Determine the (X, Y) coordinate at the center of the cell enclosing the given text.  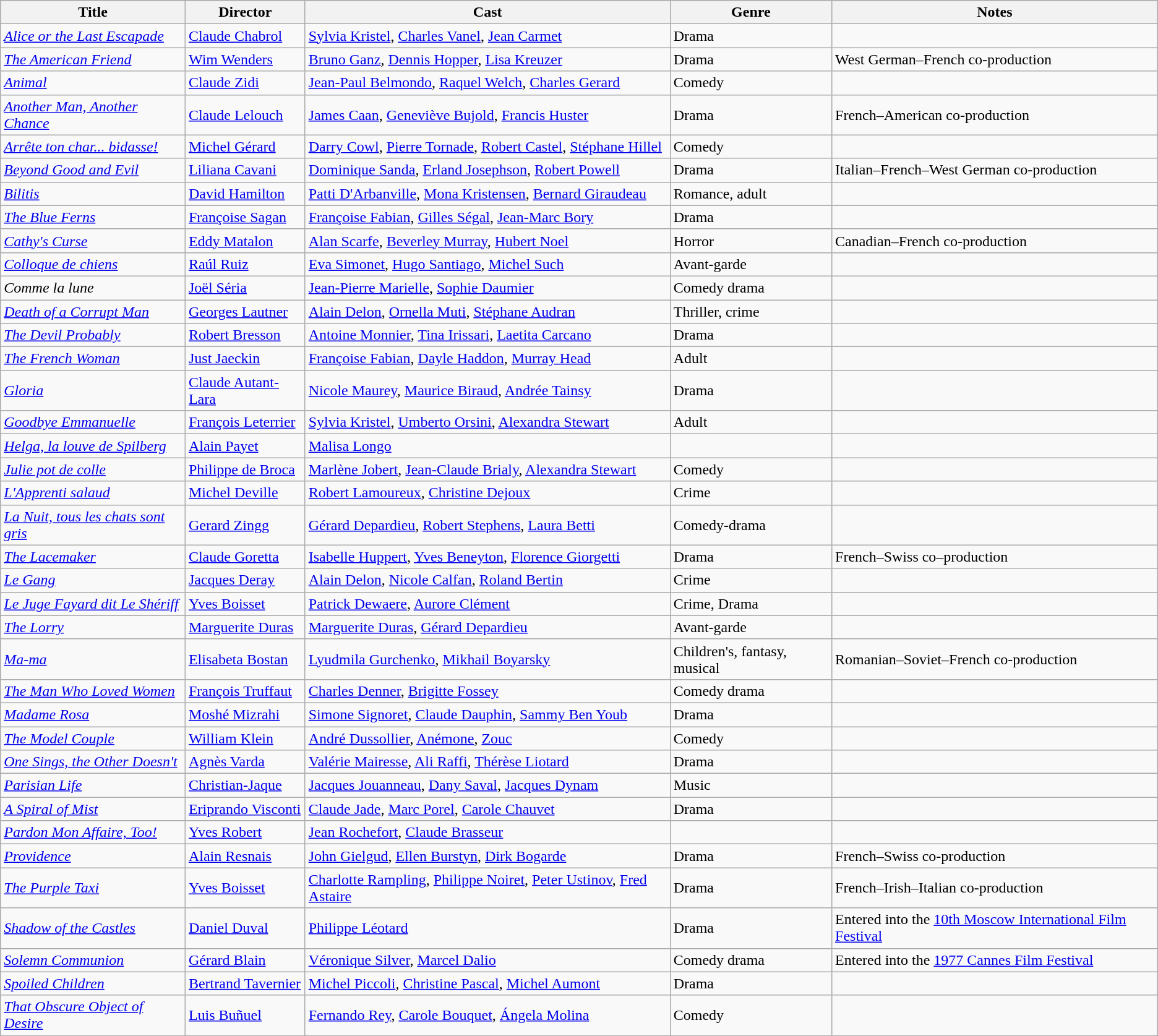
Another Man, Another Chance (93, 115)
Just Jaeckin (245, 359)
Claude Autant-Lara (245, 391)
Jean-Pierre Marielle, Sophie Daumier (487, 288)
Eriprando Visconti (245, 809)
Daniel Duval (245, 928)
Thriller, crime (751, 311)
Beyond Good and Evil (93, 170)
Helga, la louve de Spilberg (93, 446)
Le Juge Fayard dit Le Shériff (93, 604)
Joël Séria (245, 288)
Providence (93, 856)
Françoise Fabian, Gilles Ségal, Jean-Marc Bory (487, 217)
Comedy-drama (751, 524)
Solemn Communion (93, 960)
Spoiled Children (93, 983)
Genre (751, 12)
Parisian Life (93, 786)
Simone Signoret, Claude Dauphin, Sammy Ben Youb (487, 714)
Sylvia Kristel, Charles Vanel, Jean Carmet (487, 36)
Goodbye Emmanuelle (93, 422)
Alain Delon, Nicole Calfan, Roland Bertin (487, 580)
Alice or the Last Escapade (93, 36)
La Nuit, tous les chats sont gris (93, 524)
Alain Delon, Ornella Muti, Stéphane Audran (487, 311)
Claude Goretta (245, 557)
Patrick Dewaere, Aurore Clément (487, 604)
The Purple Taxi (93, 888)
Claude Zidi (245, 83)
Wim Wenders (245, 59)
Claude Chabrol (245, 36)
Jacques Deray (245, 580)
William Klein (245, 738)
The French Woman (93, 359)
French–American co-production (995, 115)
Robert Bresson (245, 335)
Sylvia Kristel, Umberto Orsini, Alexandra Stewart (487, 422)
Dominique Sanda, Erland Josephson, Robert Powell (487, 170)
The Devil Probably (93, 335)
Gerard Zingg (245, 524)
Claude Lelouch (245, 115)
Jean Rochefort, Claude Brasseur (487, 833)
Italian–French–West German co-production (995, 170)
Charlotte Rampling, Philippe Noiret, Peter Ustinov, Fred Astaire (487, 888)
Gérard Blain (245, 960)
Véronique Silver, Marcel Dalio (487, 960)
Romanian–Soviet–French co-production (995, 659)
Jacques Jouanneau, Dany Saval, Jacques Dynam (487, 786)
Romance, adult (751, 194)
John Gielgud, Ellen Burstyn, Dirk Bogarde (487, 856)
François Leterrier (245, 422)
Alain Resnais (245, 856)
Philippe de Broca (245, 469)
The Model Couple (93, 738)
Jean-Paul Belmondo, Raquel Welch, Charles Gerard (487, 83)
Alain Payet (245, 446)
Elisabeta Bostan (245, 659)
Luis Buñuel (245, 1016)
Charles Denner, Brigitte Fossey (487, 691)
One Sings, the Other Doesn't (93, 762)
Françoise Fabian, Dayle Haddon, Murray Head (487, 359)
Cathy's Curse (93, 241)
Ma-ma (93, 659)
Comme la lune (93, 288)
Alan Scarfe, Beverley Murray, Hubert Noel (487, 241)
Robert Lamoureux, Christine Dejoux (487, 493)
Colloque de chiens (93, 264)
L'Apprenti salaud (93, 493)
Philippe Léotard (487, 928)
Bilitis (93, 194)
French–Swiss co-production (995, 856)
The Man Who Loved Women (93, 691)
Gérard Depardieu, Robert Stephens, Laura Betti (487, 524)
Georges Lautner (245, 311)
Gloria (93, 391)
Bruno Ganz, Dennis Hopper, Lisa Kreuzer (487, 59)
The Lorry (93, 627)
Marlène Jobert, Jean-Claude Brialy, Alexandra Stewart (487, 469)
Title (93, 12)
French–Irish–Italian co-production (995, 888)
West German–French co-production (995, 59)
Agnès Varda (245, 762)
Canadian–French co-production (995, 241)
Entered into the 1977 Cannes Film Festival (995, 960)
Crime, Drama (751, 604)
André Dussollier, Anémone, Zouc (487, 738)
Malisa Longo (487, 446)
Bertrand Tavernier (245, 983)
François Truffaut (245, 691)
Moshé Mizrahi (245, 714)
The Lacemaker (93, 557)
Death of a Corrupt Man (93, 311)
Lyudmila Gurchenko, Mikhail Boyarsky (487, 659)
Madame Rosa (93, 714)
Darry Cowl, Pierre Tornade, Robert Castel, Stéphane Hillel (487, 147)
Animal (93, 83)
Michel Deville (245, 493)
Michel Gérard (245, 147)
The Blue Ferns (93, 217)
David Hamilton (245, 194)
Françoise Sagan (245, 217)
Isabelle Huppert, Yves Beneyton, Florence Giorgetti (487, 557)
Eva Simonet, Hugo Santiago, Michel Such (487, 264)
French–Swiss co–production (995, 557)
Fernando Rey, Carole Bouquet, Ángela Molina (487, 1016)
Yves Robert (245, 833)
A Spiral of Mist (93, 809)
Shadow of the Castles (93, 928)
That Obscure Object of Desire (93, 1016)
Antoine Monnier, Tina Irissari, Laetita Carcano (487, 335)
Cast (487, 12)
Horror (751, 241)
Eddy Matalon (245, 241)
Valérie Mairesse, Ali Raffi, Thérèse Liotard (487, 762)
Marguerite Duras, Gérard Depardieu (487, 627)
Children's, fantasy, musical (751, 659)
Music (751, 786)
Le Gang (93, 580)
Raúl Ruiz (245, 264)
Claude Jade, Marc Porel, Carole Chauvet (487, 809)
Notes (995, 12)
Entered into the 10th Moscow International Film Festival (995, 928)
Nicole Maurey, Maurice Biraud, Andrée Tainsy (487, 391)
James Caan, Geneviève Bujold, Francis Huster (487, 115)
Pardon Mon Affaire, Too! (93, 833)
The American Friend (93, 59)
Marguerite Duras (245, 627)
Director (245, 12)
Patti D'Arbanville, Mona Kristensen, Bernard Giraudeau (487, 194)
Christian-Jaque (245, 786)
Michel Piccoli, Christine Pascal, Michel Aumont (487, 983)
Liliana Cavani (245, 170)
Arrête ton char... bidasse! (93, 147)
Julie pot de colle (93, 469)
